Find where the given text appears and provide that cell's center as [x, y] coordinate. 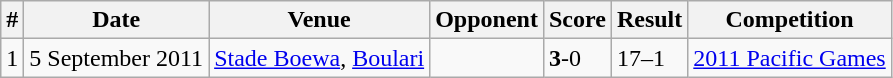
5 September 2011 [116, 58]
Venue [320, 20]
# [12, 20]
Score [577, 20]
17–1 [649, 58]
3-0 [577, 58]
Competition [790, 20]
2011 Pacific Games [790, 58]
1 [12, 58]
Stade Boewa, Boulari [320, 58]
Opponent [487, 20]
Result [649, 20]
Date [116, 20]
